Detect which cell encompasses the target text, then output its [X, Y] center coordinate. 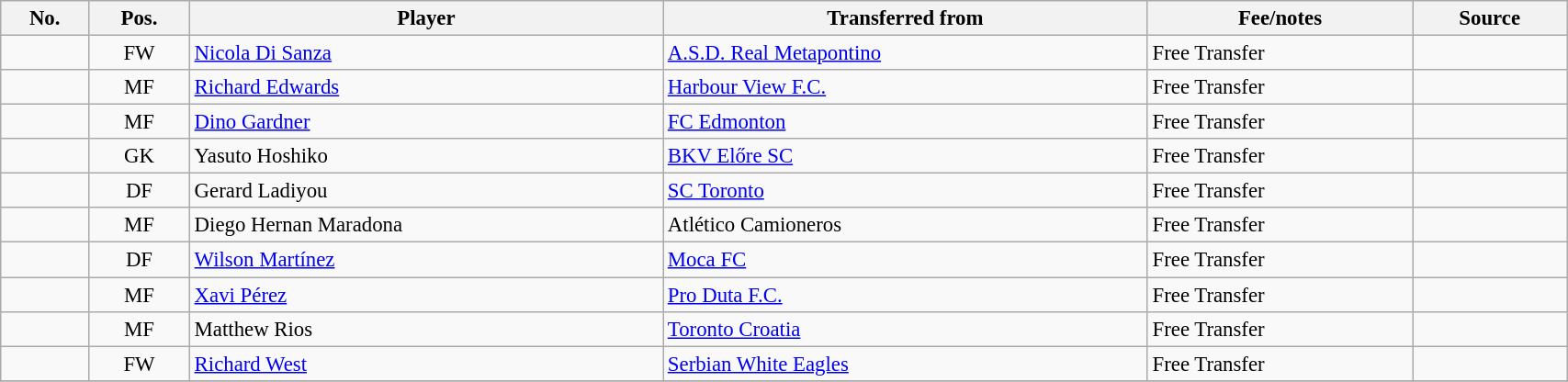
Gerard Ladiyou [426, 191]
Richard West [426, 364]
Nicola Di Sanza [426, 53]
Wilson Martínez [426, 260]
Matthew Rios [426, 329]
Pro Duta F.C. [906, 295]
BKV Előre SC [906, 156]
Moca FC [906, 260]
Xavi Pérez [426, 295]
Serbian White Eagles [906, 364]
FC Edmonton [906, 122]
No. [45, 18]
Harbour View F.C. [906, 87]
Richard Edwards [426, 87]
GK [140, 156]
A.S.D. Real Metapontino [906, 53]
Atlético Camioneros [906, 225]
Dino Gardner [426, 122]
SC Toronto [906, 191]
Diego Hernan Maradona [426, 225]
Transferred from [906, 18]
Fee/notes [1280, 18]
Toronto Croatia [906, 329]
Pos. [140, 18]
Source [1490, 18]
Yasuto Hoshiko [426, 156]
Player [426, 18]
